Scan for the cell matching the given text and deliver its (X, Y) coordinate at center. 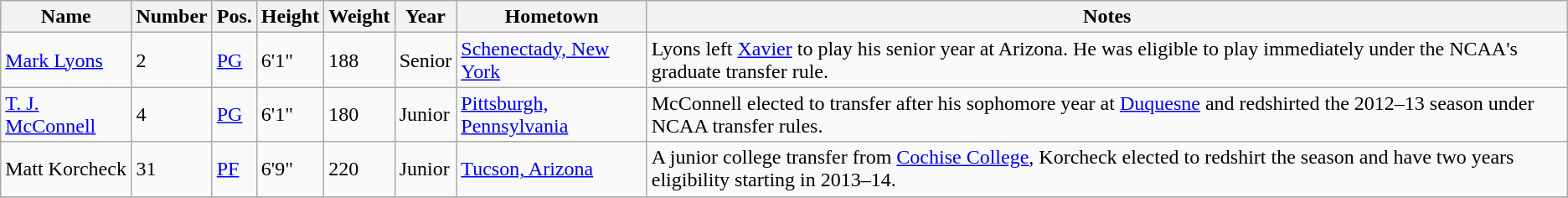
T. J. McConnell (66, 114)
Notes (1107, 17)
188 (359, 60)
31 (172, 169)
PF (235, 169)
Year (426, 17)
Schenectady, New York (551, 60)
Pos. (235, 17)
Hometown (551, 17)
Pittsburgh, Pennsylvania (551, 114)
Matt Korcheck (66, 169)
Lyons left Xavier to play his senior year at Arizona. He was eligible to play immediately under the NCAA's graduate transfer rule. (1107, 60)
Tucson, Arizona (551, 169)
220 (359, 169)
Height (290, 17)
McConnell elected to transfer after his sophomore year at Duquesne and redshirted the 2012–13 season under NCAA transfer rules. (1107, 114)
Number (172, 17)
Mark Lyons (66, 60)
Name (66, 17)
Weight (359, 17)
4 (172, 114)
A junior college transfer from Cochise College, Korcheck elected to redshirt the season and have two years eligibility starting in 2013–14. (1107, 169)
6'9" (290, 169)
180 (359, 114)
2 (172, 60)
Senior (426, 60)
